Scan for the cell matching the given text and deliver its [x, y] coordinate at center. 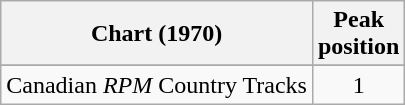
1 [358, 85]
Peakposition [358, 34]
Chart (1970) [157, 34]
Canadian RPM Country Tracks [157, 85]
